Determine the (x, y) coordinate at the center of the cell enclosing the given text.  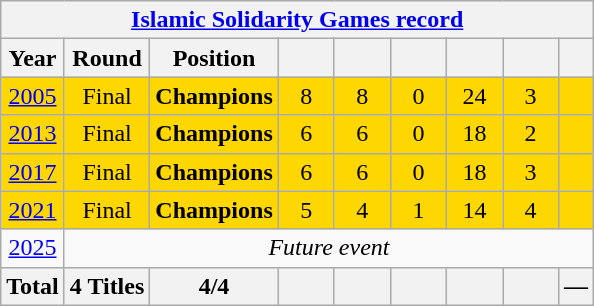
4 Titles (107, 286)
2017 (33, 172)
Total (33, 286)
Islamic Solidarity Games record (298, 20)
Year (33, 58)
1 (418, 210)
24 (474, 96)
— (576, 286)
Position (214, 58)
2021 (33, 210)
2025 (33, 248)
2013 (33, 134)
4/4 (214, 286)
5 (306, 210)
Round (107, 58)
2 (530, 134)
14 (474, 210)
Future event (328, 248)
2005 (33, 96)
